Determine the (x, y) coordinate at the center of the cell enclosing the given text.  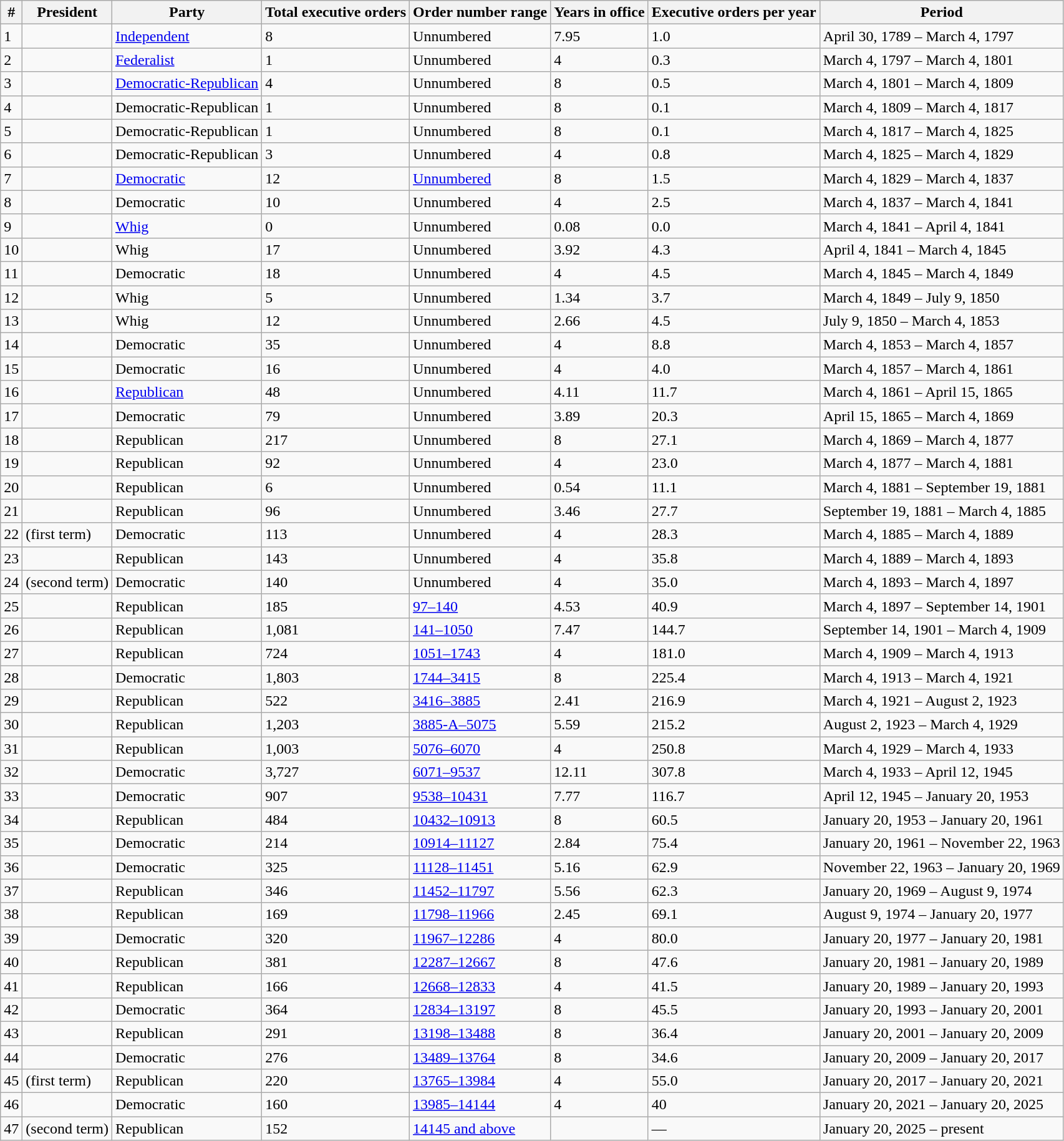
4.53 (599, 606)
January 20, 1981 – January 20, 1989 (942, 962)
79 (336, 416)
March 4, 1853 – March 4, 1857 (942, 345)
14145 and above (480, 1129)
11967–12286 (480, 938)
March 4, 1869 – March 4, 1877 (942, 440)
12668–12833 (480, 986)
March 4, 1933 – April 12, 1945 (942, 772)
10432–10913 (480, 820)
160 (336, 1105)
March 4, 1897 – September 14, 1901 (942, 606)
Period (942, 12)
152 (336, 1129)
3,727 (336, 772)
March 4, 1893 – March 4, 1897 (942, 582)
62.3 (733, 891)
37 (11, 891)
March 4, 1837 – March 4, 1841 (942, 202)
92 (336, 464)
34 (11, 820)
March 4, 1881 – September 19, 1881 (942, 487)
11798–11966 (480, 915)
181.0 (733, 653)
April 30, 1789 – March 4, 1797 (942, 36)
96 (336, 511)
12.11 (599, 772)
September 19, 1881 – March 4, 1885 (942, 511)
11128–11451 (480, 867)
45 (11, 1081)
3.7 (733, 298)
320 (336, 938)
522 (336, 701)
346 (336, 891)
39 (11, 938)
March 4, 1829 – March 4, 1837 (942, 178)
2.66 (599, 321)
143 (336, 558)
3.46 (599, 511)
27 (11, 653)
Executive orders per year (733, 12)
26 (11, 629)
169 (336, 915)
November 22, 1963 – January 20, 1969 (942, 867)
11 (11, 273)
42 (11, 1009)
3.92 (599, 250)
0.08 (599, 226)
35.8 (733, 558)
2.45 (599, 915)
January 20, 1969 – August 9, 1974 (942, 891)
214 (336, 843)
216.9 (733, 701)
97–140 (480, 606)
276 (336, 1057)
31 (11, 749)
Federalist (186, 60)
22 (11, 535)
33 (11, 796)
28 (11, 677)
907 (336, 796)
President (67, 12)
29 (11, 701)
724 (336, 653)
9 (11, 226)
4.11 (599, 392)
January 20, 2021 – January 20, 2025 (942, 1105)
April 12, 1945 – January 20, 1953 (942, 796)
75.4 (733, 843)
7 (11, 178)
5076–6070 (480, 749)
3416–3885 (480, 701)
13 (11, 321)
43 (11, 1033)
5.59 (599, 725)
10914–11127 (480, 843)
225.4 (733, 677)
January 20, 1961 – November 22, 1963 (942, 843)
144.7 (733, 629)
January 20, 2009 – January 20, 2017 (942, 1057)
40.9 (733, 606)
20 (11, 487)
March 4, 1921 – August 2, 1923 (942, 701)
166 (336, 986)
185 (336, 606)
March 4, 1909 – March 4, 1913 (942, 653)
7.77 (599, 796)
March 4, 1913 – March 4, 1921 (942, 677)
12834–13197 (480, 1009)
2.5 (733, 202)
September 14, 1901 – March 4, 1909 (942, 629)
January 20, 2017 – January 20, 2021 (942, 1081)
36.4 (733, 1033)
9538–10431 (480, 796)
46 (11, 1105)
January 20, 2025 – present (942, 1129)
27.1 (733, 440)
5.56 (599, 891)
62.9 (733, 867)
6071–9537 (480, 772)
8.8 (733, 345)
March 4, 1885 – March 4, 1889 (942, 535)
35.0 (733, 582)
45.5 (733, 1009)
13765–13984 (480, 1081)
1,081 (336, 629)
1.0 (733, 36)
325 (336, 867)
1,003 (336, 749)
307.8 (733, 772)
60.5 (733, 820)
— (733, 1129)
4.3 (733, 250)
3.89 (599, 416)
January 20, 1989 – January 20, 1993 (942, 986)
March 4, 1845 – March 4, 1849 (942, 273)
25 (11, 606)
69.1 (733, 915)
7.47 (599, 629)
48 (336, 392)
2 (11, 60)
January 20, 1953 – January 20, 1961 (942, 820)
28.3 (733, 535)
14 (11, 345)
March 4, 1801 – March 4, 1809 (942, 84)
January 20, 1977 – January 20, 1981 (942, 938)
1.34 (599, 298)
3885-A–5075 (480, 725)
Years in office (599, 12)
291 (336, 1033)
55.0 (733, 1081)
August 2, 1923 – March 4, 1929 (942, 725)
23.0 (733, 464)
24 (11, 582)
21 (11, 511)
41 (11, 986)
38 (11, 915)
20.3 (733, 416)
4.0 (733, 369)
15 (11, 369)
13198–13488 (480, 1033)
0.8 (733, 155)
11.1 (733, 487)
36 (11, 867)
2.84 (599, 843)
July 9, 1850 – March 4, 1853 (942, 321)
215.2 (733, 725)
March 4, 1825 – March 4, 1829 (942, 155)
250.8 (733, 749)
0.0 (733, 226)
Party (186, 12)
January 20, 1993 – January 20, 2001 (942, 1009)
13985–14144 (480, 1105)
23 (11, 558)
March 4, 1929 – March 4, 1933 (942, 749)
January 20, 2001 – January 20, 2009 (942, 1033)
0.54 (599, 487)
March 4, 1797 – March 4, 1801 (942, 60)
March 4, 1889 – March 4, 1893 (942, 558)
April 4, 1841 – March 4, 1845 (942, 250)
1.5 (733, 178)
116.7 (733, 796)
# (11, 12)
1744–3415 (480, 677)
1,803 (336, 677)
47.6 (733, 962)
March 4, 1841 – April 4, 1841 (942, 226)
484 (336, 820)
41.5 (733, 986)
140 (336, 582)
April 15, 1865 – March 4, 1869 (942, 416)
217 (336, 440)
364 (336, 1009)
March 4, 1817 – March 4, 1825 (942, 131)
11452–11797 (480, 891)
1,203 (336, 725)
March 4, 1809 – March 4, 1817 (942, 107)
0.3 (733, 60)
0.5 (733, 84)
March 4, 1857 – March 4, 1861 (942, 369)
381 (336, 962)
2.41 (599, 701)
March 4, 1849 – July 9, 1850 (942, 298)
0 (336, 226)
Total executive orders (336, 12)
August 9, 1974 – January 20, 1977 (942, 915)
220 (336, 1081)
141–1050 (480, 629)
27.7 (733, 511)
44 (11, 1057)
1051–1743 (480, 653)
12287–12667 (480, 962)
80.0 (733, 938)
32 (11, 772)
13489–13764 (480, 1057)
11.7 (733, 392)
March 4, 1861 – April 15, 1865 (942, 392)
5.16 (599, 867)
113 (336, 535)
47 (11, 1129)
34.6 (733, 1057)
March 4, 1877 – March 4, 1881 (942, 464)
19 (11, 464)
Independent (186, 36)
Order number range (480, 12)
30 (11, 725)
7.95 (599, 36)
